Extract the (X, Y) coordinate from the center of the cell holding the provided text.  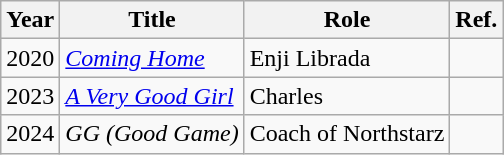
Coming Home (152, 58)
Coach of Northstarz (347, 134)
Ref. (476, 20)
2023 (30, 96)
2020 (30, 58)
Title (152, 20)
Year (30, 20)
Charles (347, 96)
Enji Librada (347, 58)
GG (Good Game) (152, 134)
A Very Good Girl (152, 96)
Role (347, 20)
2024 (30, 134)
